Extract the [X, Y] coordinate from the center of the cell holding the provided text.  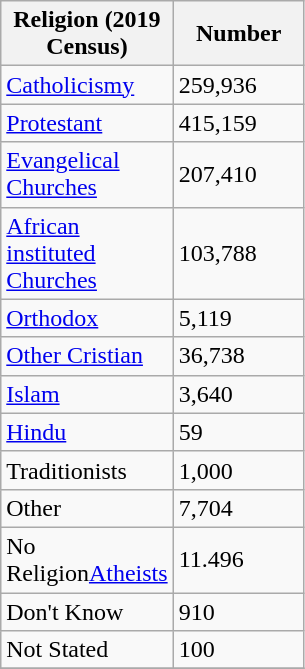
259,936 [238, 85]
Don't Know [87, 611]
5,119 [238, 318]
100 [238, 650]
Not Stated [87, 650]
415,159 [238, 123]
Protestant [87, 123]
36,738 [238, 356]
Catholicismy [87, 85]
11.496 [238, 560]
Other [87, 508]
103,788 [238, 253]
Traditionists [87, 470]
7,704 [238, 508]
910 [238, 611]
207,410 [238, 174]
African instituted Churches [87, 253]
Hindu [87, 432]
3,640 [238, 394]
Evangelical Churches [87, 174]
Other Cristian [87, 356]
Number [238, 34]
Orthodox [87, 318]
1,000 [238, 470]
Religion (2019 Census) [87, 34]
Islam [87, 394]
No ReligionAtheists [87, 560]
59 [238, 432]
